Pinpoint the cell where the given text exists, returning its (x, y) midpoint coordinate. 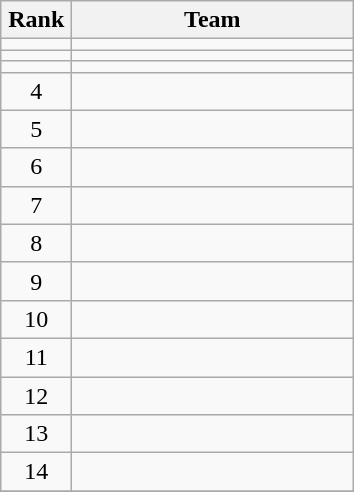
5 (36, 129)
11 (36, 357)
13 (36, 434)
4 (36, 91)
8 (36, 243)
6 (36, 167)
9 (36, 281)
12 (36, 395)
7 (36, 205)
14 (36, 472)
Rank (36, 20)
10 (36, 319)
Team (212, 20)
